Return the [X, Y] coordinate for the center point of the cell that contains the specified text.  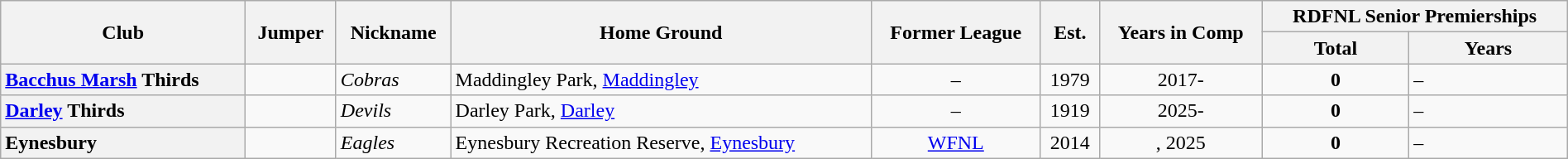
Bacchus Marsh Thirds [123, 79]
Years [1489, 48]
Maddingley Park, Maddingley [661, 79]
Est. [1070, 32]
2014 [1070, 142]
Former League [956, 32]
Eynesbury [123, 142]
WFNL [956, 142]
Years in Comp [1181, 32]
Cobras [394, 79]
Nickname [394, 32]
1919 [1070, 111]
2017- [1181, 79]
Jumper [291, 32]
Eagles [394, 142]
Home Ground [661, 32]
Devils [394, 111]
RDFNL Senior Premierships [1414, 17]
Darley Thirds [123, 111]
1979 [1070, 79]
2025- [1181, 111]
, 2025 [1181, 142]
Darley Park, Darley [661, 111]
Total [1336, 48]
Club [123, 32]
Eynesbury Recreation Reserve, Eynesbury [661, 142]
